Extract the [x, y] coordinate from the center of the cell holding the provided text.  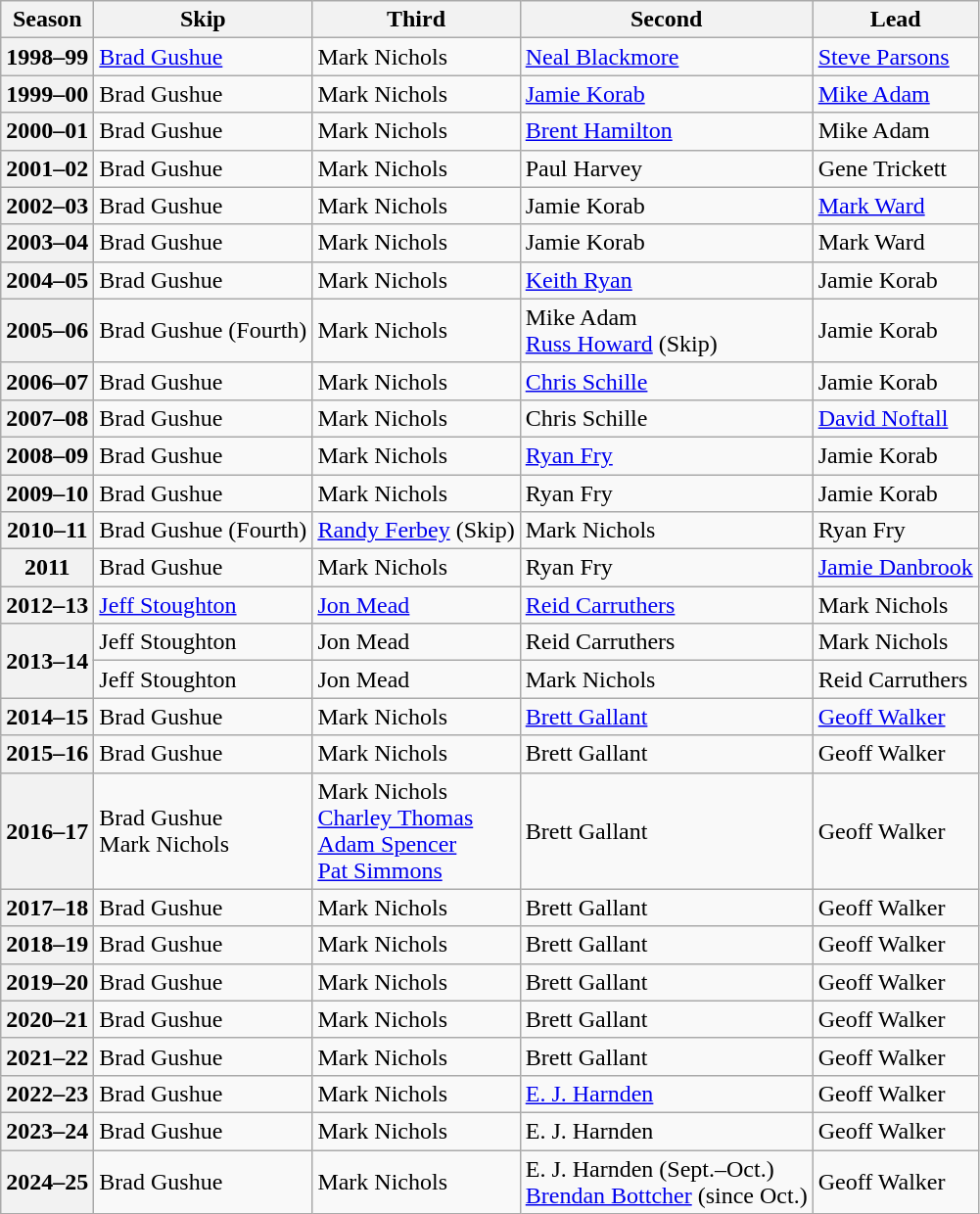
E. J. Harnden (Sept.–Oct.) Brendan Bottcher (since Oct.) [666, 1181]
2015–16 [47, 754]
Neal Blackmore [666, 57]
Brad GushueMark Nichols [204, 830]
Third [416, 20]
2003–04 [47, 243]
2018–19 [47, 945]
Jamie Danbrook [895, 568]
Mark NicholsCharley ThomasAdam SpencerPat Simmons [416, 830]
2012–13 [47, 605]
2004–05 [47, 280]
Keith Ryan [666, 280]
1998–99 [47, 57]
2020–21 [47, 1019]
2000–01 [47, 131]
David Noftall [895, 418]
1999–00 [47, 94]
Brent Hamilton [666, 131]
Gene Trickett [895, 168]
2014–15 [47, 717]
2023–24 [47, 1131]
2024–25 [47, 1181]
Steve Parsons [895, 57]
Paul Harvey [666, 168]
2001–02 [47, 168]
2002–03 [47, 206]
2005–06 [47, 331]
2009–10 [47, 492]
2021–22 [47, 1056]
2007–08 [47, 418]
Season [47, 20]
2010–11 [47, 531]
2022–23 [47, 1094]
Randy Ferbey (Skip) [416, 531]
2006–07 [47, 381]
Mike Adam Russ Howard (Skip) [666, 331]
2011 [47, 568]
Second [666, 20]
2019–20 [47, 982]
2008–09 [47, 455]
2013–14 [47, 661]
Lead [895, 20]
Skip [204, 20]
2016–17 [47, 830]
2017–18 [47, 908]
